Output the [X, Y] coordinate of the center of the cell containing the given text.  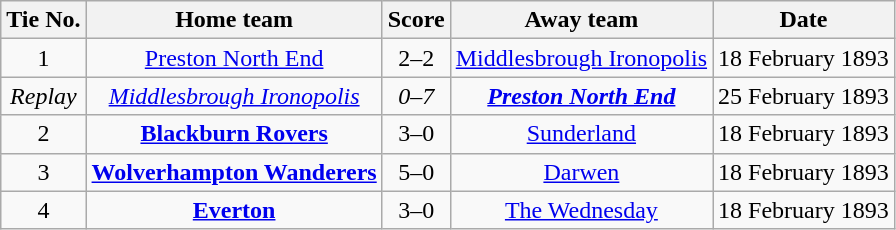
Tie No. [44, 20]
The Wednesday [581, 210]
3 [44, 172]
Wolverhampton Wanderers [234, 172]
Date [804, 20]
Sunderland [581, 134]
Blackburn Rovers [234, 134]
2 [44, 134]
Replay [44, 96]
2–2 [416, 58]
5–0 [416, 172]
Darwen [581, 172]
Away team [581, 20]
4 [44, 210]
0–7 [416, 96]
25 February 1893 [804, 96]
Score [416, 20]
Everton [234, 210]
Home team [234, 20]
1 [44, 58]
